Scan for the cell matching the given text and deliver its (X, Y) coordinate at center. 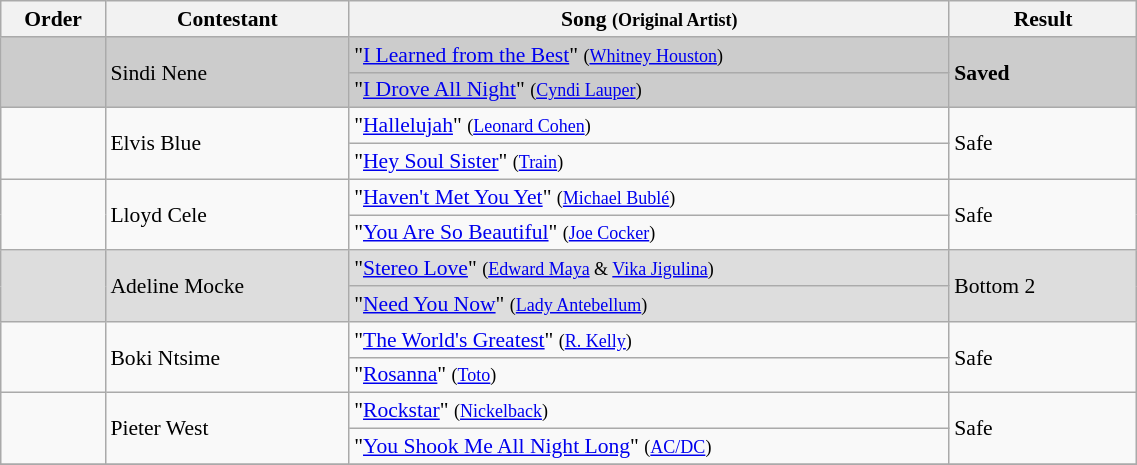
"The World's Greatest" (R. Kelly) (649, 340)
"Hey Soul Sister" (Train) (649, 162)
"Stereo Love" (Edward Maya & Vika Jigulina) (649, 269)
Song (Original Artist) (649, 19)
"Hallelujah" (Leonard Cohen) (649, 126)
Order (54, 19)
Lloyd Cele (227, 214)
Contestant (227, 19)
"Need You Now" (Lady Antebellum) (649, 304)
"You Are So Beautiful" (Joe Cocker) (649, 233)
"Rockstar" (Nickelback) (649, 411)
Bottom 2 (1043, 286)
Pieter West (227, 428)
Sindi Nene (227, 72)
"Rosanna" (Toto) (649, 375)
"You Shook Me All Night Long" (AC/DC) (649, 447)
Saved (1043, 72)
"I Drove All Night" (Cyndi Lauper) (649, 90)
"Haven't Met You Yet" (Michael Bublé) (649, 197)
"I Learned from the Best" (Whitney Houston) (649, 55)
Boki Ntsime (227, 358)
Adeline Mocke (227, 286)
Elvis Blue (227, 144)
Result (1043, 19)
